Return [X, Y] of the center of cell containing provided text 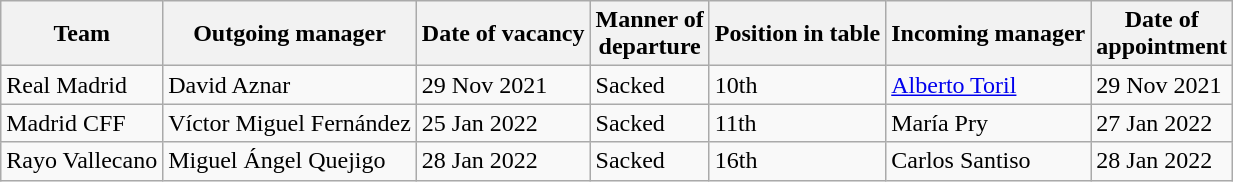
Alberto Toril [988, 85]
16th [797, 161]
Team [82, 34]
Miguel Ángel Quejigo [290, 161]
Outgoing manager [290, 34]
David Aznar [290, 85]
25 Jan 2022 [503, 123]
Manner ofdeparture [650, 34]
Date of vacancy [503, 34]
Incoming manager [988, 34]
Rayo Vallecano [82, 161]
10th [797, 85]
Madrid CFF [82, 123]
Position in table [797, 34]
27 Jan 2022 [1162, 123]
Date ofappointment [1162, 34]
Carlos Santiso [988, 161]
Real Madrid [82, 85]
María Pry [988, 123]
Víctor Miguel Fernández [290, 123]
11th [797, 123]
